From the cell containing the given text, extract its center point as [x, y] coordinate. 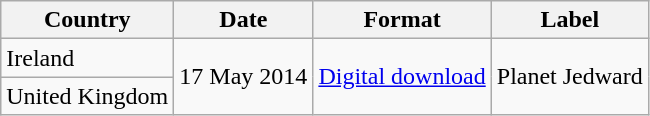
Country [88, 20]
Ireland [88, 58]
United Kingdom [88, 96]
Format [402, 20]
Date [244, 20]
Planet Jedward [570, 77]
Label [570, 20]
17 May 2014 [244, 77]
Digital download [402, 77]
